Provide the (x, y) coordinate of the cell's center where the given text is located.  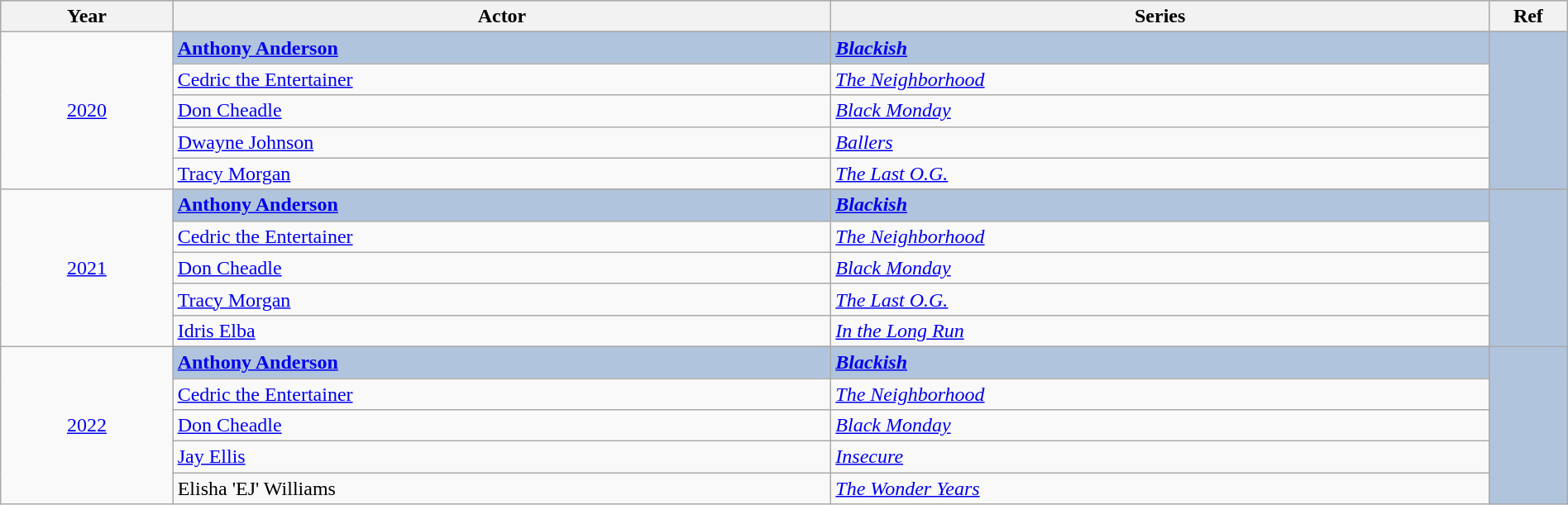
Ref (1528, 17)
Idris Elba (502, 331)
Year (87, 17)
Ballers (1160, 142)
Insecure (1160, 457)
Series (1160, 17)
2022 (87, 425)
Jay Ellis (502, 457)
In the Long Run (1160, 331)
Dwayne Johnson (502, 142)
Actor (502, 17)
The Wonder Years (1160, 488)
2021 (87, 268)
Elisha 'EJ' Williams (502, 488)
2020 (87, 111)
